Scan for the cell matching the given text and deliver its (x, y) coordinate at center. 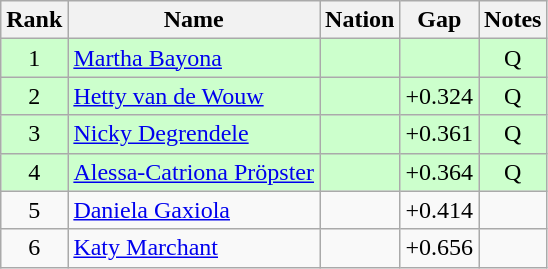
Hetty van de Wouw (194, 96)
Daniela Gaxiola (194, 210)
Nicky Degrendele (194, 134)
4 (34, 172)
+0.361 (440, 134)
Alessa-Catriona Pröpster (194, 172)
+0.414 (440, 210)
6 (34, 248)
2 (34, 96)
Katy Marchant (194, 248)
Rank (34, 20)
Martha Bayona (194, 58)
Notes (513, 20)
+0.656 (440, 248)
Gap (440, 20)
+0.364 (440, 172)
1 (34, 58)
3 (34, 134)
Name (194, 20)
+0.324 (440, 96)
Nation (360, 20)
5 (34, 210)
